Extract the [x, y] coordinate from the center of the cell holding the provided text.  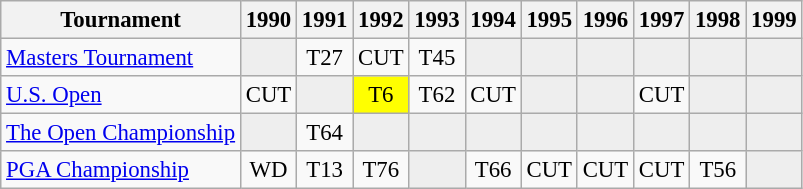
Masters Tournament [121, 58]
WD [268, 170]
1994 [493, 20]
The Open Championship [121, 133]
1993 [437, 20]
T64 [325, 133]
1991 [325, 20]
Tournament [121, 20]
1996 [605, 20]
T66 [493, 170]
PGA Championship [121, 170]
T27 [325, 58]
1995 [549, 20]
T62 [437, 95]
T13 [325, 170]
1990 [268, 20]
1992 [381, 20]
U.S. Open [121, 95]
T6 [381, 95]
1998 [718, 20]
T76 [381, 170]
1999 [774, 20]
T56 [718, 170]
1997 [661, 20]
T45 [437, 58]
